Scan for the cell matching the given text and deliver its [x, y] coordinate at center. 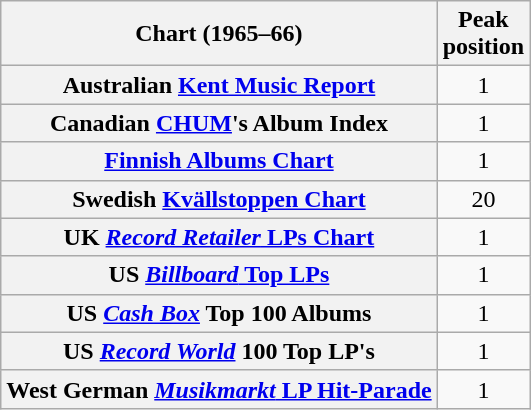
US Billboard Top LPs [219, 275]
Canadian CHUM's Album Index [219, 123]
Finnish Albums Chart [219, 161]
US Cash Box Top 100 Albums [219, 313]
Swedish Kvällstoppen Chart [219, 199]
Peak position [483, 34]
Chart (1965–66) [219, 34]
Australian Kent Music Report [219, 85]
20 [483, 199]
US Record World 100 Top LP's [219, 351]
UK Record Retailer LPs Chart [219, 237]
West German Musikmarkt LP Hit-Parade [219, 389]
